Scan for the cell matching the given text and deliver its [X, Y] coordinate at center. 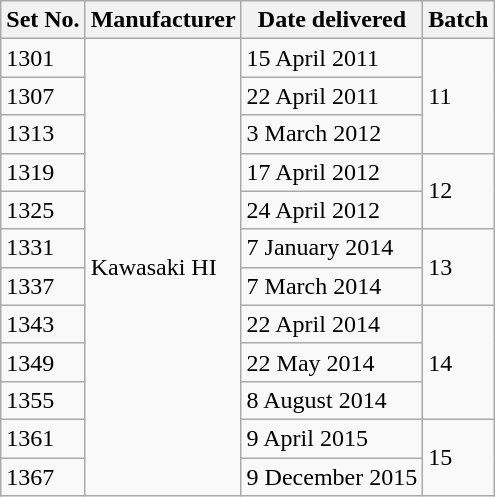
11 [458, 96]
12 [458, 191]
22 April 2014 [332, 324]
17 April 2012 [332, 172]
Batch [458, 20]
1355 [43, 400]
3 March 2012 [332, 134]
Kawasaki HI [163, 268]
9 December 2015 [332, 477]
15 [458, 457]
15 April 2011 [332, 58]
22 May 2014 [332, 362]
Set No. [43, 20]
9 April 2015 [332, 438]
1307 [43, 96]
1301 [43, 58]
24 April 2012 [332, 210]
1325 [43, 210]
1331 [43, 248]
1313 [43, 134]
1319 [43, 172]
8 August 2014 [332, 400]
7 March 2014 [332, 286]
13 [458, 267]
1343 [43, 324]
Manufacturer [163, 20]
1361 [43, 438]
1349 [43, 362]
7 January 2014 [332, 248]
Date delivered [332, 20]
1367 [43, 477]
14 [458, 362]
22 April 2011 [332, 96]
1337 [43, 286]
